Output the (X, Y) coordinate of the center of the cell containing the given text.  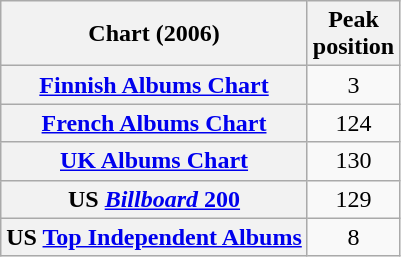
Peakposition (353, 34)
US Billboard 200 (154, 199)
124 (353, 123)
Finnish Albums Chart (154, 85)
UK Albums Chart (154, 161)
129 (353, 199)
Chart (2006) (154, 34)
US Top Independent Albums (154, 237)
French Albums Chart (154, 123)
8 (353, 237)
130 (353, 161)
3 (353, 85)
